Identify which cell holds the provided text, then report its (x, y) central coordinate. 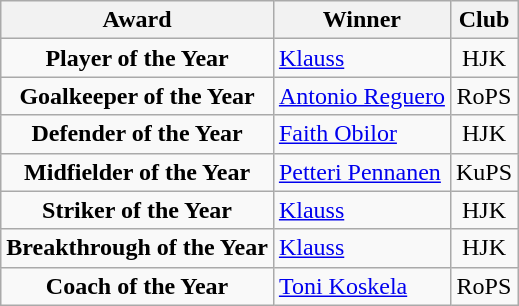
Winner (362, 20)
Midfielder of the Year (138, 172)
Award (138, 20)
Breakthrough of the Year (138, 248)
Coach of the Year (138, 286)
Defender of the Year (138, 134)
Striker of the Year (138, 210)
Faith Obilor (362, 134)
Petteri Pennanen (362, 172)
Club (484, 20)
Antonio Reguero (362, 96)
Toni Koskela (362, 286)
Player of the Year (138, 58)
Goalkeeper of the Year (138, 96)
KuPS (484, 172)
